Return [X, Y] of the center of cell containing provided text 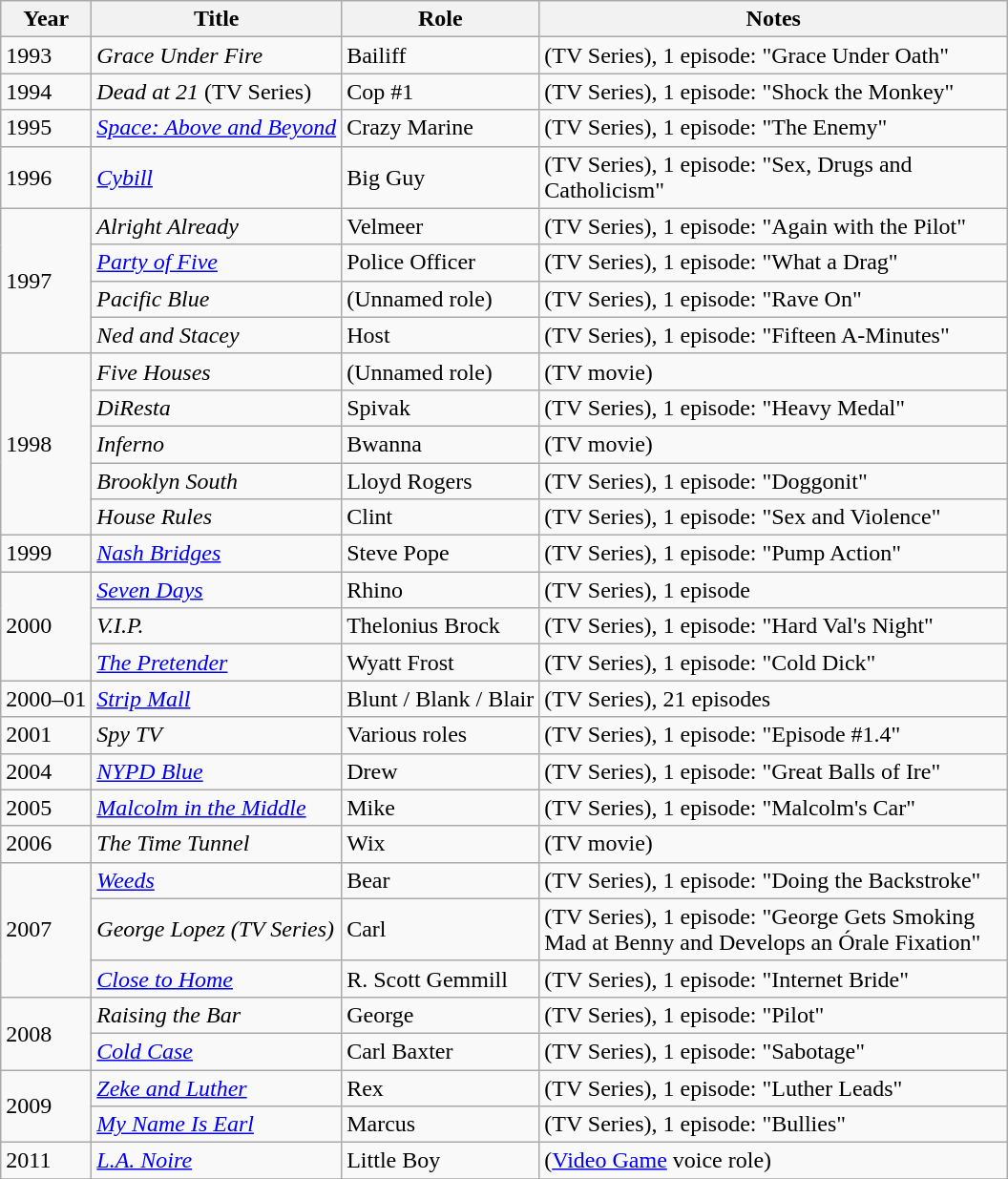
(TV Series), 1 episode: "Internet Bride" [773, 979]
Mike [441, 808]
2005 [46, 808]
1999 [46, 554]
Little Boy [441, 1161]
Strip Mall [217, 699]
(TV Series), 1 episode: "What a Drag" [773, 263]
(TV Series), 21 episodes [773, 699]
(Video Game voice role) [773, 1161]
Pacific Blue [217, 299]
Role [441, 19]
(TV Series), 1 episode: "Rave On" [773, 299]
(TV Series), 1 episode: "Pilot" [773, 1015]
Bailiff [441, 55]
Spy TV [217, 735]
2001 [46, 735]
Zeke and Luther [217, 1087]
Various roles [441, 735]
(TV Series), 1 episode: "Great Balls of Ire" [773, 771]
(TV Series), 1 episode: "Cold Dick" [773, 663]
Carl Baxter [441, 1051]
Lloyd Rogers [441, 480]
Velmeer [441, 226]
Marcus [441, 1125]
1996 [46, 178]
(TV Series), 1 episode: "Hard Val's Night" [773, 626]
The Time Tunnel [217, 844]
Brooklyn South [217, 480]
(TV Series), 1 episode: "George Gets Smoking Mad at Benny and Develops an Órale Fixation" [773, 930]
(TV Series), 1 episode: "Luther Leads" [773, 1087]
(TV Series), 1 episode: "Sex and Violence" [773, 517]
Bear [441, 880]
2000–01 [46, 699]
(TV Series), 1 episode: "Heavy Medal" [773, 408]
Steve Pope [441, 554]
2008 [46, 1033]
1994 [46, 92]
Seven Days [217, 590]
Grace Under Fire [217, 55]
1997 [46, 281]
2007 [46, 930]
Ned and Stacey [217, 335]
Nash Bridges [217, 554]
(TV Series), 1 episode: "Bullies" [773, 1125]
(TV Series), 1 episode: "The Enemy" [773, 128]
V.I.P. [217, 626]
(TV Series), 1 episode: "Shock the Monkey" [773, 92]
Police Officer [441, 263]
Rhino [441, 590]
(TV Series), 1 episode: "Doing the Backstroke" [773, 880]
Host [441, 335]
Space: Above and Beyond [217, 128]
Clint [441, 517]
George [441, 1015]
Cybill [217, 178]
2009 [46, 1105]
2006 [46, 844]
(TV Series), 1 episode: "Sabotage" [773, 1051]
Party of Five [217, 263]
Wyatt Frost [441, 663]
Title [217, 19]
Alright Already [217, 226]
Malcolm in the Middle [217, 808]
(TV Series), 1 episode: "Pump Action" [773, 554]
L.A. Noire [217, 1161]
Five Houses [217, 371]
(TV Series), 1 episode: "Grace Under Oath" [773, 55]
Blunt / Blank / Blair [441, 699]
2004 [46, 771]
2000 [46, 626]
House Rules [217, 517]
(TV Series), 1 episode: "Sex, Drugs and Catholicism" [773, 178]
2011 [46, 1161]
Spivak [441, 408]
1995 [46, 128]
Weeds [217, 880]
(TV Series), 1 episode: "Fifteen A-Minutes" [773, 335]
1998 [46, 444]
My Name Is Earl [217, 1125]
Dead at 21 (TV Series) [217, 92]
DiResta [217, 408]
(TV Series), 1 episode: "Malcolm's Car" [773, 808]
Close to Home [217, 979]
Raising the Bar [217, 1015]
Drew [441, 771]
1993 [46, 55]
Big Guy [441, 178]
(TV Series), 1 episode [773, 590]
(TV Series), 1 episode: "Doggonit" [773, 480]
R. Scott Gemmill [441, 979]
(TV Series), 1 episode: "Again with the Pilot" [773, 226]
Wix [441, 844]
Thelonius Brock [441, 626]
Inferno [217, 444]
Carl [441, 930]
Crazy Marine [441, 128]
NYPD Blue [217, 771]
Rex [441, 1087]
Bwanna [441, 444]
Year [46, 19]
The Pretender [217, 663]
(TV Series), 1 episode: "Episode #1.4" [773, 735]
Cop #1 [441, 92]
George Lopez (TV Series) [217, 930]
Cold Case [217, 1051]
Notes [773, 19]
